From the cell containing the given text, extract its center point as [X, Y] coordinate. 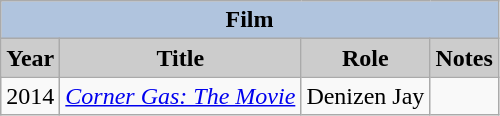
Film [250, 20]
Denizen Jay [366, 96]
2014 [30, 96]
Year [30, 58]
Corner Gas: The Movie [180, 96]
Notes [464, 58]
Title [180, 58]
Role [366, 58]
